Pinpoint the cell where the given text exists, returning its (X, Y) midpoint coordinate. 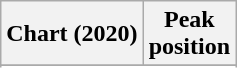
Peakposition (189, 34)
Chart (2020) (72, 34)
